For the text-containing cell, return its midpoint in [X, Y] coordinate format. 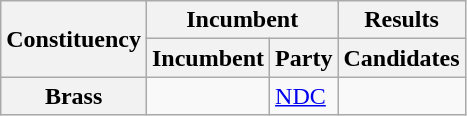
Results [402, 20]
Constituency [74, 39]
Party [304, 58]
Candidates [402, 58]
Brass [74, 96]
NDC [304, 96]
